From the cell containing the given text, extract its center point as [x, y] coordinate. 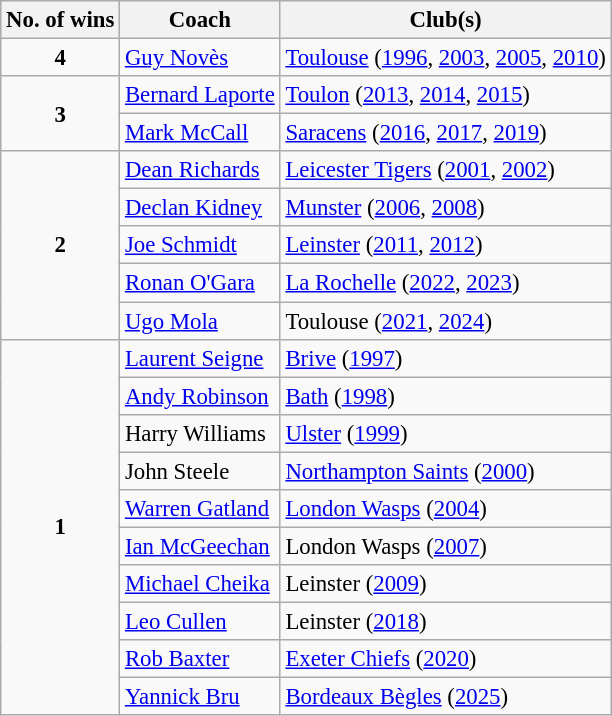
Laurent Seigne [200, 358]
Michael Cheika [200, 584]
Warren Gatland [200, 509]
Club(s) [446, 20]
London Wasps (2004) [446, 509]
Mark McCall [200, 133]
1 [60, 527]
La Rochelle (2022, 2023) [446, 283]
Leo Cullen [200, 621]
Toulouse (2021, 2024) [446, 321]
Bath (1998) [446, 396]
Harry Williams [200, 433]
Ian McGeechan [200, 546]
No. of wins [60, 20]
John Steele [200, 471]
Saracens (2016, 2017, 2019) [446, 133]
Declan Kidney [200, 208]
Exeter Chiefs (2020) [446, 659]
Brive (1997) [446, 358]
3 [60, 114]
Ulster (1999) [446, 433]
Northampton Saints (2000) [446, 471]
Toulon (2013, 2014, 2015) [446, 95]
London Wasps (2007) [446, 546]
Yannick Bru [200, 697]
Dean Richards [200, 170]
Leicester Tigers (2001, 2002) [446, 170]
Munster (2006, 2008) [446, 208]
Bernard Laporte [200, 95]
Ugo Mola [200, 321]
Coach [200, 20]
Leinster (2018) [446, 621]
Andy Robinson [200, 396]
Ronan O'Gara [200, 283]
Toulouse (1996, 2003, 2005, 2010) [446, 58]
Leinster (2011, 2012) [446, 245]
Bordeaux Bègles (2025) [446, 697]
Joe Schmidt [200, 245]
2 [60, 245]
Leinster (2009) [446, 584]
Guy Novès [200, 58]
4 [60, 58]
Rob Baxter [200, 659]
